Output the (x, y) coordinate of the center of the cell containing the given text.  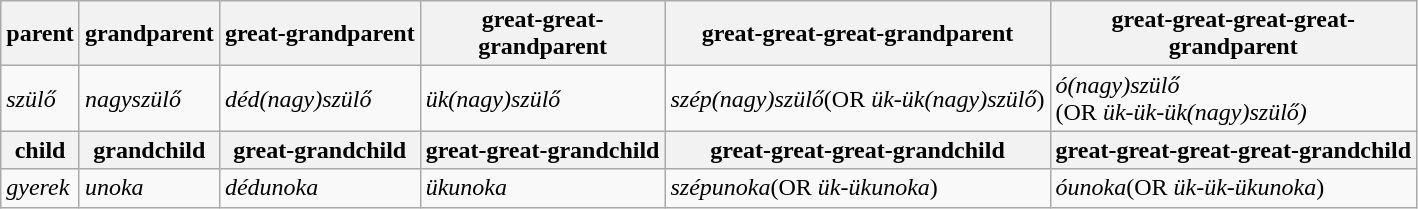
ük(nagy)szülő (542, 98)
great-great-grandchild (542, 150)
child (40, 150)
szülő (40, 98)
ükunoka (542, 188)
parent (40, 34)
nagyszülő (149, 98)
szép(nagy)szülő(OR ük-ük(nagy)szülő) (858, 98)
great-grandchild (320, 150)
szépunoka(OR ük-ükunoka) (858, 188)
ó(nagy)szülő(OR ük-ük-ük(nagy)szülő) (1234, 98)
great-great-grandparent (542, 34)
grandchild (149, 150)
óunoka(OR ük-ük-ükunoka) (1234, 188)
great-great-great-grandparent (858, 34)
grandparent (149, 34)
great-great-great-great-grandparent (1234, 34)
great-grandparent (320, 34)
déd(nagy)szülő (320, 98)
great-great-great-great-grandchild (1234, 150)
great-great-great-grandchild (858, 150)
dédunoka (320, 188)
gyerek (40, 188)
unoka (149, 188)
